Provide the (X, Y) coordinate of the cell's center where the given text is located.  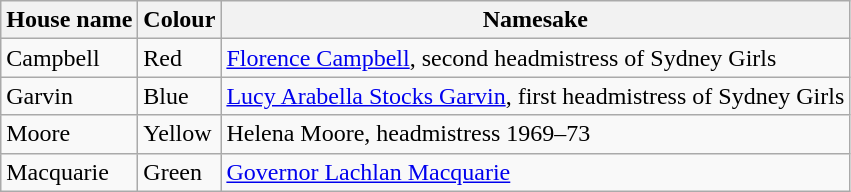
Yellow (180, 134)
Red (180, 58)
Campbell (70, 58)
Moore (70, 134)
Blue (180, 96)
Garvin (70, 96)
Macquarie (70, 172)
Green (180, 172)
Florence Campbell, second headmistress of Sydney Girls (536, 58)
Namesake (536, 20)
Governor Lachlan Macquarie (536, 172)
Helena Moore, headmistress 1969–73 (536, 134)
House name (70, 20)
Colour (180, 20)
Lucy Arabella Stocks Garvin, first headmistress of Sydney Girls (536, 96)
